Capture the cell that displays the provided text and extract its [X, Y] central coordinate. 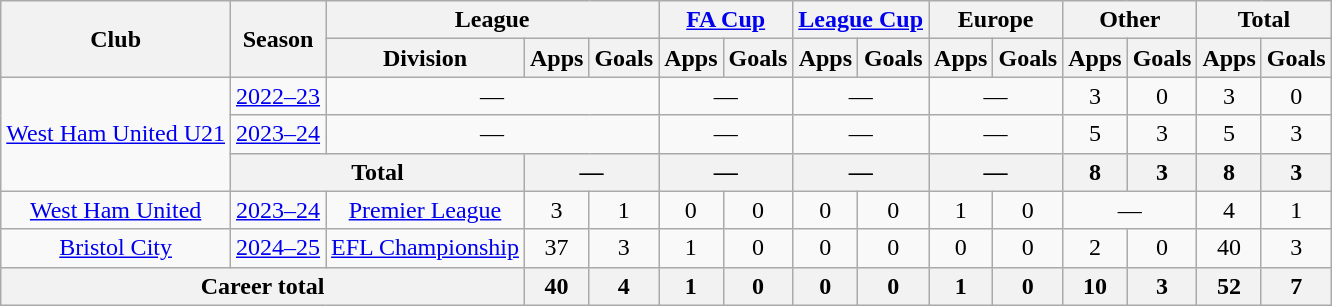
Club [116, 39]
Premier League [426, 210]
2 [1095, 248]
Bristol City [116, 248]
Europe [996, 20]
West Ham United U21 [116, 134]
Season [278, 39]
2024–25 [278, 248]
West Ham United [116, 210]
37 [556, 248]
2022–23 [278, 96]
EFL Championship [426, 248]
FA Cup [726, 20]
Division [426, 58]
League [492, 20]
Other [1130, 20]
7 [1296, 286]
Career total [263, 286]
52 [1229, 286]
League Cup [861, 20]
10 [1095, 286]
